Return the (X, Y) coordinate for the center point of the cell that contains the specified text.  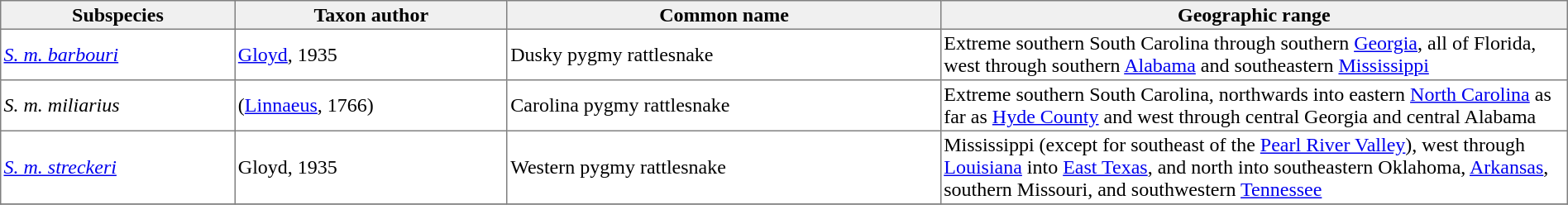
(Linnaeus, 1766) (370, 106)
Dusky pygmy rattlesnake (724, 55)
S. m. miliarius (117, 106)
Subspecies (117, 15)
Geographic range (1254, 15)
Common name (724, 15)
Carolina pygmy rattlesnake (724, 106)
Western pygmy rattlesnake (724, 167)
Extreme southern South Carolina through southern Georgia, all of Florida, west through southern Alabama and southeastern Mississippi (1254, 55)
Extreme southern South Carolina, northwards into eastern North Carolina as far as Hyde County and west through central Georgia and central Alabama (1254, 106)
S. m. barbouri (117, 55)
S. m. streckeri (117, 167)
Taxon author (370, 15)
